Detect which cell encompasses the target text, then output its (X, Y) center coordinate. 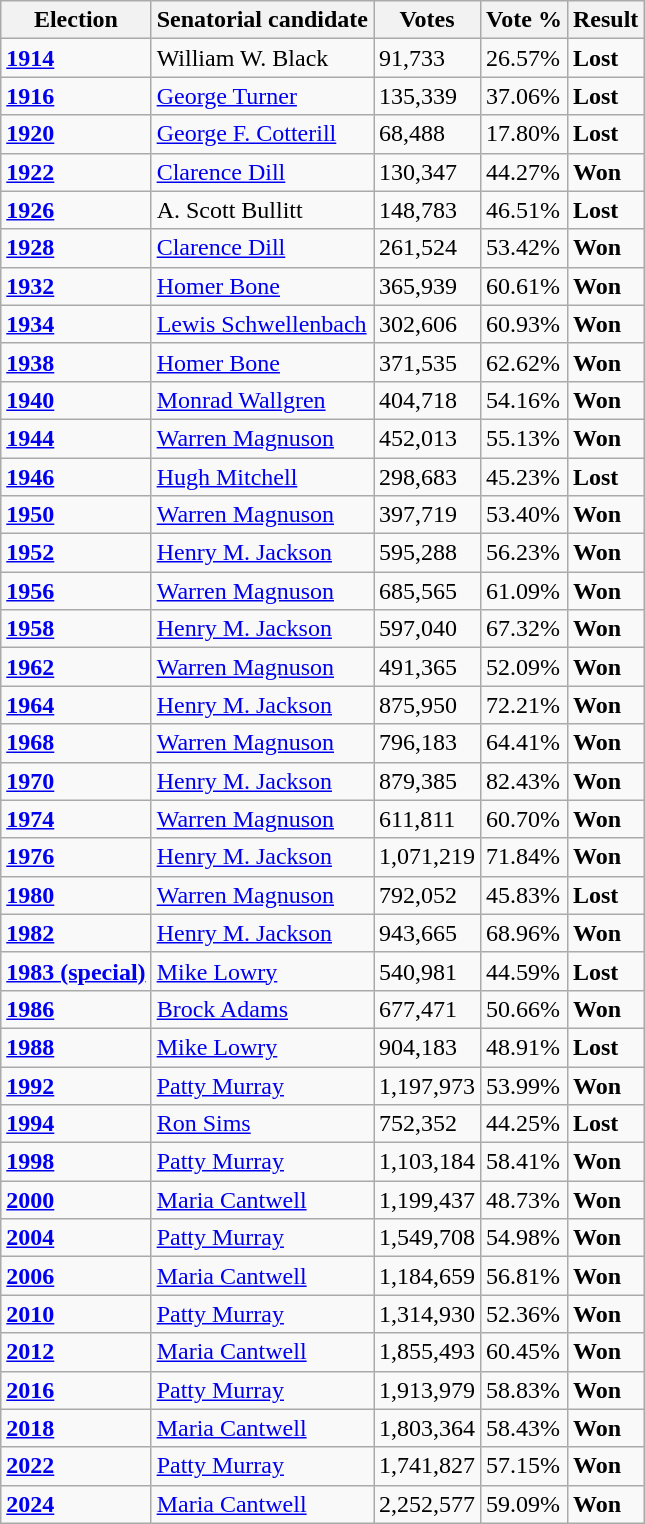
91,733 (428, 58)
62.62% (524, 362)
365,939 (428, 286)
2022 (76, 1466)
1940 (76, 400)
1968 (76, 743)
261,524 (428, 248)
Brock Adams (262, 1009)
1914 (76, 58)
1,199,437 (428, 1200)
148,783 (428, 210)
58.43% (524, 1428)
17.80% (524, 134)
Senatorial candidate (262, 20)
904,183 (428, 1047)
60.45% (524, 1352)
56.81% (524, 1276)
2000 (76, 1200)
1952 (76, 553)
1950 (76, 515)
1992 (76, 1085)
Hugh Mitchell (262, 477)
64.41% (524, 743)
A. Scott Bullitt (262, 210)
57.15% (524, 1466)
37.06% (524, 96)
1983 (special) (76, 971)
55.13% (524, 438)
1,913,979 (428, 1390)
796,183 (428, 743)
44.27% (524, 172)
53.99% (524, 1085)
44.25% (524, 1124)
48.73% (524, 1200)
Monrad Wallgren (262, 400)
2012 (76, 1352)
1938 (76, 362)
452,013 (428, 438)
130,347 (428, 172)
1988 (76, 1047)
1982 (76, 933)
52.36% (524, 1314)
61.09% (524, 591)
72.21% (524, 705)
Result (605, 20)
1928 (76, 248)
611,811 (428, 819)
685,565 (428, 591)
1998 (76, 1162)
26.57% (524, 58)
1994 (76, 1124)
1916 (76, 96)
943,665 (428, 933)
1,803,364 (428, 1428)
2006 (76, 1276)
1980 (76, 895)
1,197,973 (428, 1085)
302,606 (428, 324)
1920 (76, 134)
53.42% (524, 248)
45.23% (524, 477)
1,549,708 (428, 1238)
2016 (76, 1390)
792,052 (428, 895)
59.09% (524, 1504)
540,981 (428, 971)
58.83% (524, 1390)
1,855,493 (428, 1352)
1962 (76, 667)
68.96% (524, 933)
48.91% (524, 1047)
2018 (76, 1428)
50.66% (524, 1009)
1922 (76, 172)
44.59% (524, 971)
Election (76, 20)
597,040 (428, 629)
1946 (76, 477)
1934 (76, 324)
677,471 (428, 1009)
1,184,659 (428, 1276)
1956 (76, 591)
52.09% (524, 667)
60.70% (524, 819)
2010 (76, 1314)
1,103,184 (428, 1162)
1970 (76, 781)
71.84% (524, 857)
1986 (76, 1009)
58.41% (524, 1162)
1976 (76, 857)
1,741,827 (428, 1466)
397,719 (428, 515)
135,339 (428, 96)
595,288 (428, 553)
60.61% (524, 286)
45.83% (524, 895)
1932 (76, 286)
875,950 (428, 705)
46.51% (524, 210)
68,488 (428, 134)
53.40% (524, 515)
2024 (76, 1504)
1,314,930 (428, 1314)
2,252,577 (428, 1504)
879,385 (428, 781)
William W. Black (262, 58)
Votes (428, 20)
1926 (76, 210)
2004 (76, 1238)
George F. Cotterill (262, 134)
67.32% (524, 629)
1958 (76, 629)
1944 (76, 438)
1974 (76, 819)
60.93% (524, 324)
Ron Sims (262, 1124)
371,535 (428, 362)
298,683 (428, 477)
54.16% (524, 400)
Lewis Schwellenbach (262, 324)
1964 (76, 705)
82.43% (524, 781)
Vote % (524, 20)
56.23% (524, 553)
1,071,219 (428, 857)
404,718 (428, 400)
54.98% (524, 1238)
George Turner (262, 96)
491,365 (428, 667)
752,352 (428, 1124)
